Identify which cell holds the provided text, then report its [x, y] central coordinate. 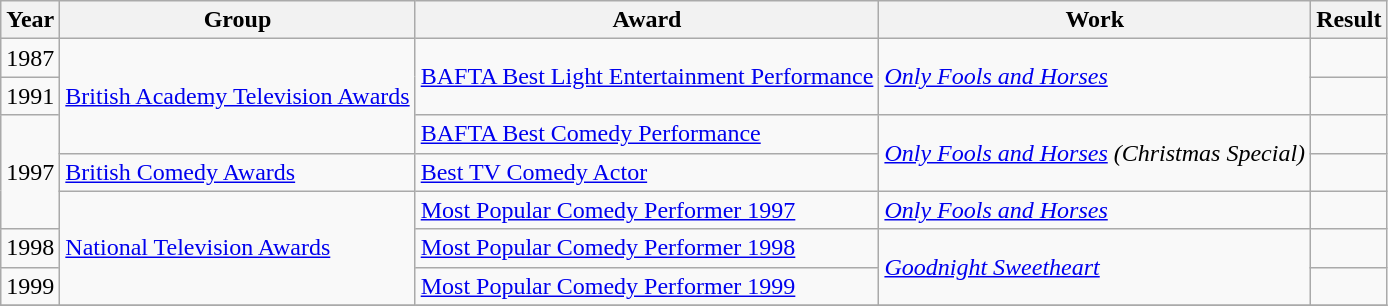
Year [30, 20]
1998 [30, 248]
Most Popular Comedy Performer 1999 [647, 286]
BAFTA Best Comedy Performance [647, 134]
Award [647, 20]
1987 [30, 58]
Goodnight Sweetheart [1095, 267]
Most Popular Comedy Performer 1997 [647, 210]
BAFTA Best Light Entertainment Performance [647, 77]
Group [238, 20]
1997 [30, 172]
1999 [30, 286]
Best TV Comedy Actor [647, 172]
National Television Awards [238, 248]
British Academy Television Awards [238, 96]
Work [1095, 20]
Only Fools and Horses (Christmas Special) [1095, 153]
Result [1349, 20]
British Comedy Awards [238, 172]
Most Popular Comedy Performer 1998 [647, 248]
1991 [30, 96]
